Output the (X, Y) coordinate of the center of the cell containing the given text.  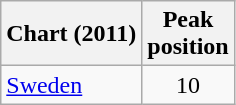
10 (188, 85)
Peakposition (188, 34)
Chart (2011) (72, 34)
Sweden (72, 85)
